Detect which cell encompasses the target text, then output its [x, y] center coordinate. 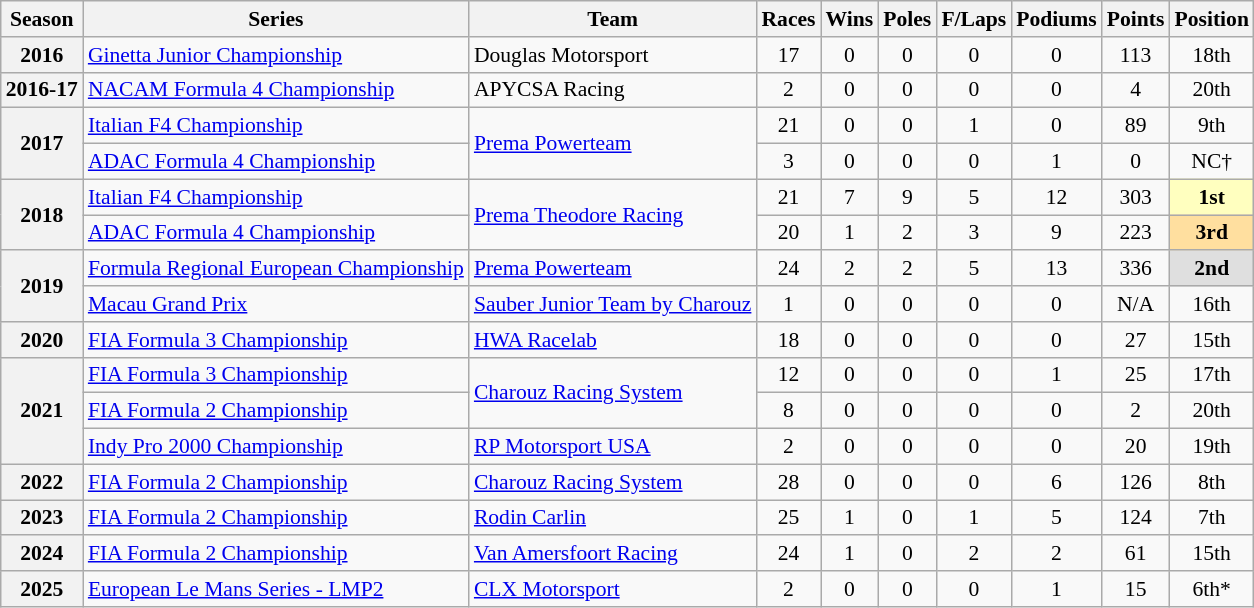
Rodin Carlin [613, 518]
2020 [42, 340]
2021 [42, 410]
2017 [42, 144]
2019 [42, 286]
89 [1136, 126]
15 [1136, 589]
Ginetta Junior Championship [276, 55]
F/Laps [974, 19]
126 [1136, 482]
Macau Grand Prix [276, 304]
2016 [42, 55]
19th [1211, 447]
Prema Theodore Racing [613, 214]
Team [613, 19]
2025 [42, 589]
Points [1136, 19]
Season [42, 19]
6th* [1211, 589]
Douglas Motorsport [613, 55]
Series [276, 19]
NC† [1211, 162]
Indy Pro 2000 Championship [276, 447]
9th [1211, 126]
2022 [42, 482]
Van Amersfoort Racing [613, 554]
Wins [850, 19]
113 [1136, 55]
1st [1211, 197]
18 [788, 340]
303 [1136, 197]
124 [1136, 518]
28 [788, 482]
27 [1136, 340]
2nd [1211, 269]
17 [788, 55]
NACAM Formula 4 Championship [276, 90]
RP Motorsport USA [613, 447]
HWA Racelab [613, 340]
Formula Regional European Championship [276, 269]
Position [1211, 19]
61 [1136, 554]
336 [1136, 269]
2024 [42, 554]
18th [1211, 55]
4 [1136, 90]
Poles [907, 19]
European Le Mans Series - LMP2 [276, 589]
8th [1211, 482]
2018 [42, 214]
2023 [42, 518]
Podiums [1056, 19]
APYCSA Racing [613, 90]
CLX Motorsport [613, 589]
7 [850, 197]
2016-17 [42, 90]
Sauber Junior Team by Charouz [613, 304]
17th [1211, 375]
13 [1056, 269]
16th [1211, 304]
6 [1056, 482]
223 [1136, 233]
N/A [1136, 304]
3rd [1211, 233]
7th [1211, 518]
8 [788, 411]
Races [788, 19]
